Pinpoint the cell where the given text exists, returning its [X, Y] midpoint coordinate. 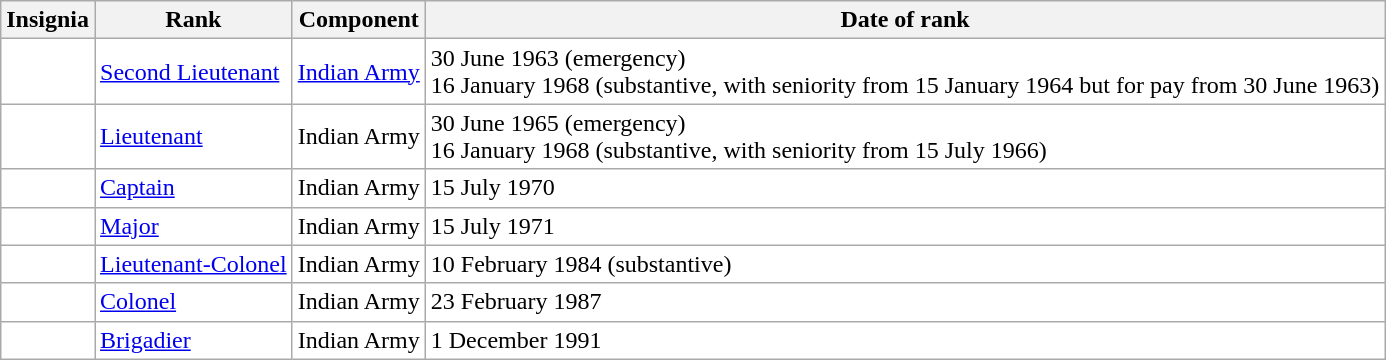
Second Lieutenant [194, 72]
Date of rank [905, 20]
Major [194, 226]
30 June 1965 (emergency)16 January 1968 (substantive, with seniority from 15 July 1966) [905, 136]
Captain [194, 188]
10 February 1984 (substantive) [905, 264]
Brigadier [194, 340]
Lieutenant [194, 136]
30 June 1963 (emergency)16 January 1968 (substantive, with seniority from 15 January 1964 but for pay from 30 June 1963) [905, 72]
1 December 1991 [905, 340]
Colonel [194, 302]
15 July 1970 [905, 188]
Rank [194, 20]
Lieutenant-Colonel [194, 264]
23 February 1987 [905, 302]
Insignia [48, 20]
Component [358, 20]
15 July 1971 [905, 226]
